Provide the [X, Y] coordinate of the cell's center where the given text is located.  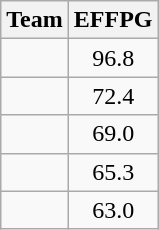
EFFPG [113, 20]
72.4 [113, 96]
Team [35, 20]
96.8 [113, 58]
65.3 [113, 172]
63.0 [113, 210]
69.0 [113, 134]
